For the text-containing cell, return its midpoint in (X, Y) coordinate format. 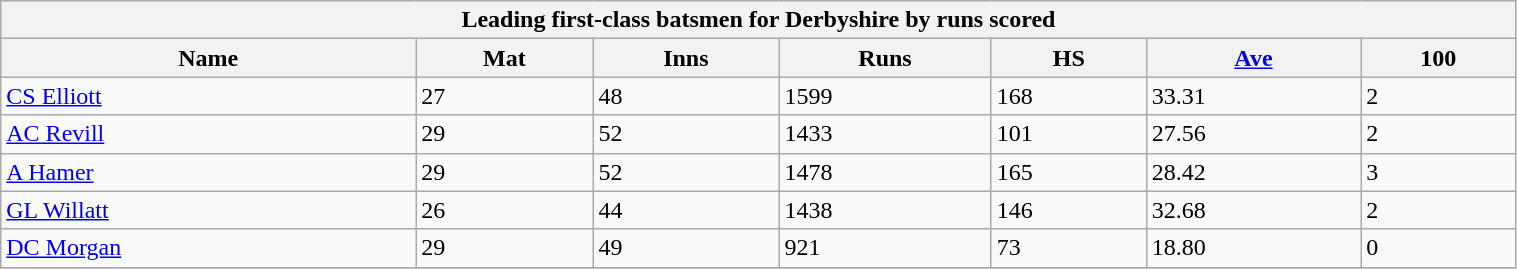
DC Morgan (208, 248)
AC Revill (208, 134)
Mat (504, 58)
HS (1068, 58)
28.42 (1253, 172)
73 (1068, 248)
3 (1438, 172)
1599 (885, 96)
1478 (885, 172)
921 (885, 248)
1438 (885, 210)
32.68 (1253, 210)
49 (686, 248)
1433 (885, 134)
Ave (1253, 58)
165 (1068, 172)
Leading first-class batsmen for Derbyshire by runs scored (758, 20)
27 (504, 96)
100 (1438, 58)
Runs (885, 58)
33.31 (1253, 96)
27.56 (1253, 134)
CS Elliott (208, 96)
Inns (686, 58)
Name (208, 58)
101 (1068, 134)
18.80 (1253, 248)
168 (1068, 96)
GL Willatt (208, 210)
A Hamer (208, 172)
26 (504, 210)
48 (686, 96)
44 (686, 210)
146 (1068, 210)
0 (1438, 248)
